For the text-containing cell, return its midpoint in (x, y) coordinate format. 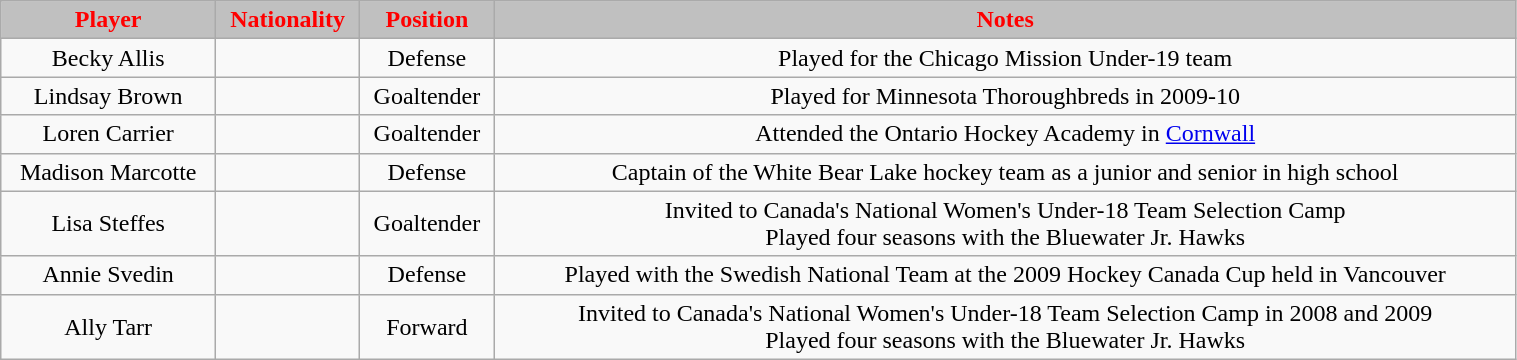
Notes (1005, 20)
Madison Marcotte (108, 172)
Lindsay Brown (108, 96)
Ally Tarr (108, 326)
Played for the Chicago Mission Under-19 team (1005, 58)
Position (428, 20)
Attended the Ontario Hockey Academy in Cornwall (1005, 134)
Becky Allis (108, 58)
Invited to Canada's National Women's Under-18 Team Selection Camp in 2008 and 2009Played four seasons with the Bluewater Jr. Hawks (1005, 326)
Forward (428, 326)
Player (108, 20)
Nationality (288, 20)
Played with the Swedish National Team at the 2009 Hockey Canada Cup held in Vancouver (1005, 275)
Invited to Canada's National Women's Under-18 Team Selection CampPlayed four seasons with the Bluewater Jr. Hawks (1005, 224)
Loren Carrier (108, 134)
Captain of the White Bear Lake hockey team as a junior and senior in high school (1005, 172)
Annie Svedin (108, 275)
Played for Minnesota Thoroughbreds in 2009-10 (1005, 96)
Lisa Steffes (108, 224)
